From the cell containing the given text, extract its center point as [x, y] coordinate. 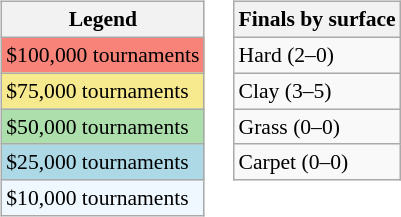
$50,000 tournaments [102, 127]
Legend [102, 20]
Finals by surface [318, 20]
$25,000 tournaments [102, 162]
Hard (2–0) [318, 55]
Grass (0–0) [318, 127]
$75,000 tournaments [102, 91]
$100,000 tournaments [102, 55]
$10,000 tournaments [102, 198]
Clay (3–5) [318, 91]
Carpet (0–0) [318, 162]
